Capture the cell that displays the provided text and extract its [x, y] central coordinate. 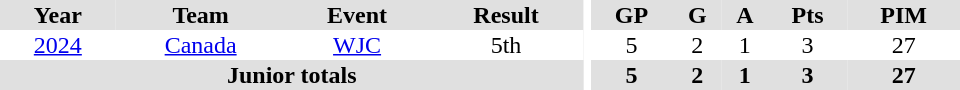
Result [506, 15]
GP [631, 15]
Year [58, 15]
Event [358, 15]
5th [506, 45]
Canada [201, 45]
Pts [808, 15]
A [745, 15]
Junior totals [292, 75]
WJC [358, 45]
Team [201, 15]
G [698, 15]
2024 [58, 45]
PIM [904, 15]
